Return the [x, y] coordinate for the center point of the cell that contains the specified text.  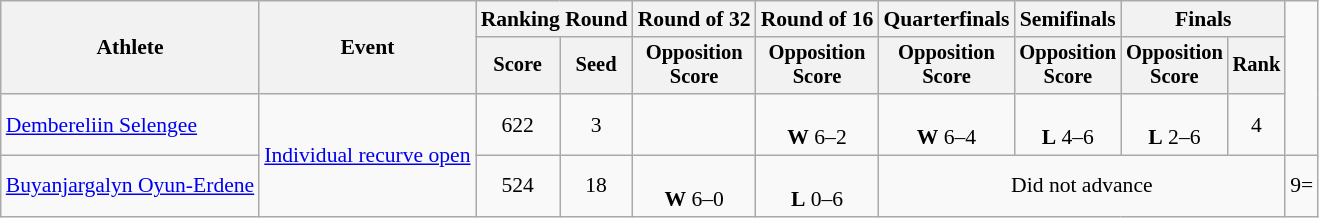
18 [596, 186]
Athlete [130, 48]
Seed [596, 66]
4 [1257, 124]
Event [367, 48]
524 [518, 186]
Dembereliin Selengee [130, 124]
Round of 16 [818, 19]
9= [1302, 186]
W 6–4 [946, 124]
L 4–6 [1068, 124]
Quarterfinals [946, 19]
3 [596, 124]
W 6–2 [818, 124]
Finals [1203, 19]
Semifinals [1068, 19]
Score [518, 66]
W 6–0 [694, 186]
Buyanjargalyn Oyun-Erdene [130, 186]
Round of 32 [694, 19]
Individual recurve open [367, 155]
Did not advance [1082, 186]
622 [518, 124]
L 2–6 [1174, 124]
Rank [1257, 66]
L 0–6 [818, 186]
Ranking Round [554, 19]
